Output the (x, y) coordinate of the center of the cell containing the given text.  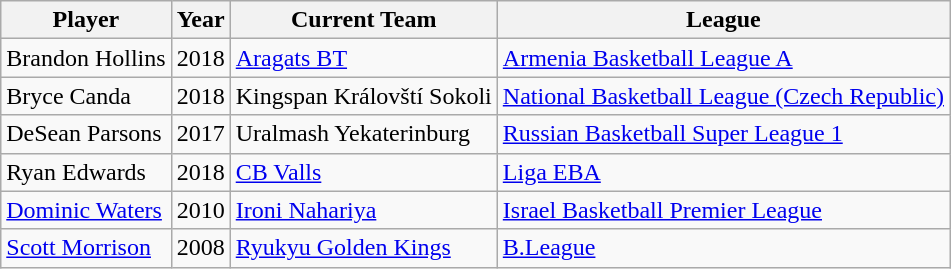
Israel Basketball Premier League (723, 210)
DeSean Parsons (86, 134)
Scott Morrison (86, 248)
Russian Basketball Super League 1 (723, 134)
B.League (723, 248)
Current Team (364, 20)
2010 (200, 210)
2008 (200, 248)
Ironi Nahariya (364, 210)
Brandon Hollins (86, 58)
Year (200, 20)
Liga EBA (723, 172)
CB Valls (364, 172)
Player (86, 20)
Bryce Canda (86, 96)
League (723, 20)
Dominic Waters (86, 210)
Ryan Edwards (86, 172)
National Basketball League (Czech Republic) (723, 96)
Armenia Basketball League A (723, 58)
Aragats BT (364, 58)
Kingspan Královští Sokoli (364, 96)
2017 (200, 134)
Uralmash Yekaterinburg (364, 134)
Ryukyu Golden Kings (364, 248)
